Capture the cell that displays the provided text and extract its [x, y] central coordinate. 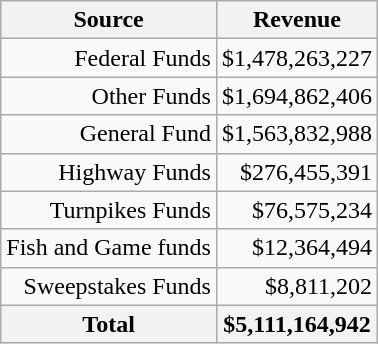
$1,563,832,988 [296, 134]
Sweepstakes Funds [109, 286]
$276,455,391 [296, 172]
$12,364,494 [296, 248]
$1,478,263,227 [296, 58]
$1,694,862,406 [296, 96]
Revenue [296, 20]
Other Funds [109, 96]
Federal Funds [109, 58]
General Fund [109, 134]
Turnpikes Funds [109, 210]
Fish and Game funds [109, 248]
Source [109, 20]
Highway Funds [109, 172]
$8,811,202 [296, 286]
$76,575,234 [296, 210]
$5,111,164,942 [296, 324]
Total [109, 324]
